From the cell containing the given text, extract its center point as (X, Y) coordinate. 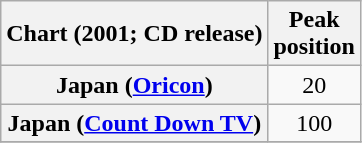
Japan (Oricon) (134, 85)
20 (314, 85)
Peakposition (314, 34)
Japan (Count Down TV) (134, 123)
Chart (2001; CD release) (134, 34)
100 (314, 123)
